Output the [x, y] coordinate of the center of the cell containing the given text.  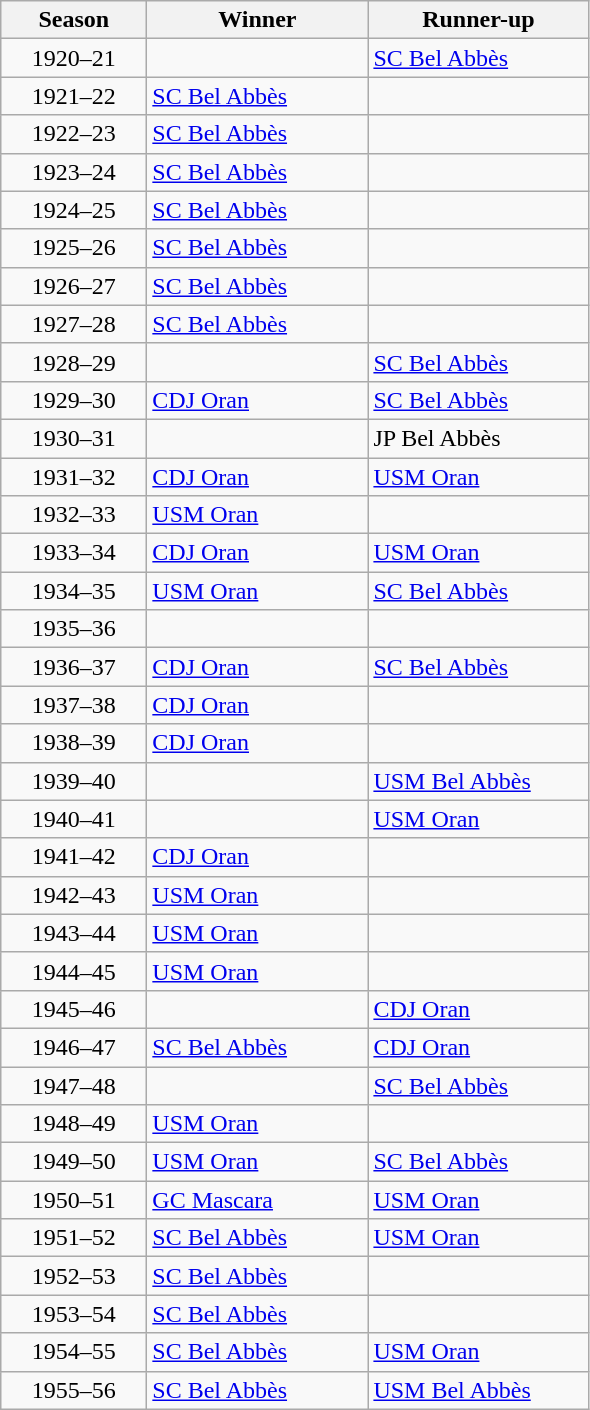
1945–46 [74, 1009]
1925–26 [74, 248]
1939–40 [74, 781]
1927–28 [74, 324]
1934–35 [74, 591]
1955–56 [74, 1390]
1926–27 [74, 286]
1951–52 [74, 1238]
1948–49 [74, 1124]
1922–23 [74, 134]
1928–29 [74, 362]
1946–47 [74, 1047]
Season [74, 20]
1947–48 [74, 1085]
1954–55 [74, 1352]
1929–30 [74, 400]
1924–25 [74, 210]
GC Mascara [258, 1200]
1923–24 [74, 172]
1921–22 [74, 96]
1943–44 [74, 933]
1931–32 [74, 477]
Runner-up [478, 20]
Winner [258, 20]
1932–33 [74, 515]
1942–43 [74, 895]
1935–36 [74, 629]
1936–37 [74, 667]
1938–39 [74, 743]
1941–42 [74, 857]
JP Bel Abbès [478, 438]
1930–31 [74, 438]
1953–54 [74, 1314]
1920–21 [74, 58]
1952–53 [74, 1276]
1940–41 [74, 819]
1933–34 [74, 553]
1950–51 [74, 1200]
1944–45 [74, 971]
1949–50 [74, 1162]
1937–38 [74, 705]
